From the cell containing the given text, extract its center point as [X, Y] coordinate. 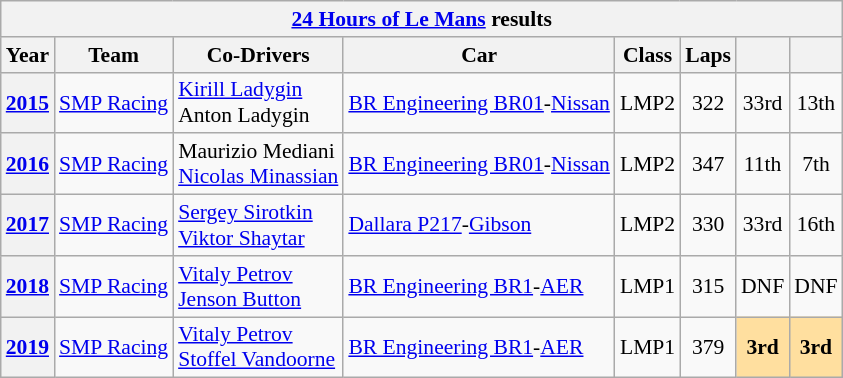
Vitaly Petrov Stoffel Vandoorne [258, 348]
Laps [708, 55]
11th [762, 164]
Dallara P217-Gibson [479, 226]
Kirill Ladygin Anton Ladygin [258, 102]
Co-Drivers [258, 55]
Year [28, 55]
2018 [28, 286]
Maurizio Mediani Nicolas Minassian [258, 164]
Team [114, 55]
13th [816, 102]
2016 [28, 164]
Sergey Sirotkin Viktor Shaytar [258, 226]
2015 [28, 102]
330 [708, 226]
2017 [28, 226]
315 [708, 286]
Class [648, 55]
2019 [28, 348]
16th [816, 226]
347 [708, 164]
7th [816, 164]
379 [708, 348]
24 Hours of Le Mans results [422, 19]
322 [708, 102]
Vitaly Petrov Jenson Button [258, 286]
Car [479, 55]
